Output the [X, Y] coordinate of the center of the cell containing the given text.  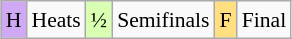
Semifinals [163, 20]
H [14, 20]
½ [99, 20]
Final [264, 20]
F [226, 20]
Heats [56, 20]
